Determine the [X, Y] coordinate at the center of the cell enclosing the given text.  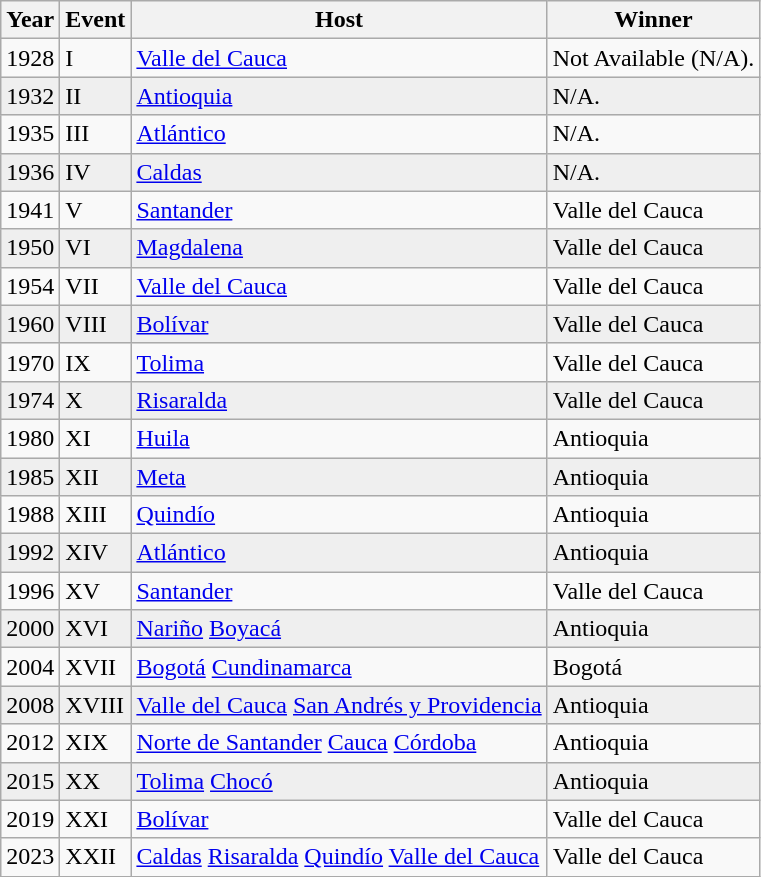
VI [96, 248]
Bogotá [654, 667]
1954 [30, 286]
XI [96, 438]
1985 [30, 477]
XV [96, 591]
Bogotá Cundinamarca [339, 667]
1980 [30, 438]
I [96, 58]
Norte de Santander Cauca Córdoba [339, 743]
Magdalena [339, 248]
1988 [30, 515]
III [96, 134]
2008 [30, 705]
1936 [30, 172]
XXI [96, 819]
VII [96, 286]
XVIII [96, 705]
Huila [339, 438]
Caldas [339, 172]
1974 [30, 400]
1935 [30, 134]
1996 [30, 591]
2000 [30, 629]
Not Available (N/A). [654, 58]
2004 [30, 667]
1928 [30, 58]
XXII [96, 857]
2012 [30, 743]
1950 [30, 248]
1992 [30, 553]
1960 [30, 324]
2019 [30, 819]
Meta [339, 477]
IV [96, 172]
XX [96, 781]
Tolima Chocó [339, 781]
Nariño Boyacá [339, 629]
XVII [96, 667]
II [96, 96]
1970 [30, 362]
2023 [30, 857]
XII [96, 477]
IX [96, 362]
XIII [96, 515]
XIV [96, 553]
Caldas Risaralda Quindío Valle del Cauca [339, 857]
X [96, 400]
Tolima [339, 362]
VIII [96, 324]
Risaralda [339, 400]
1932 [30, 96]
XVI [96, 629]
Host [339, 20]
Event [96, 20]
Year [30, 20]
XIX [96, 743]
Winner [654, 20]
2015 [30, 781]
Quindío [339, 515]
Valle del Cauca San Andrés y Providencia [339, 705]
1941 [30, 210]
V [96, 210]
